Provide the (x, y) coordinate of the cell's center where the given text is located.  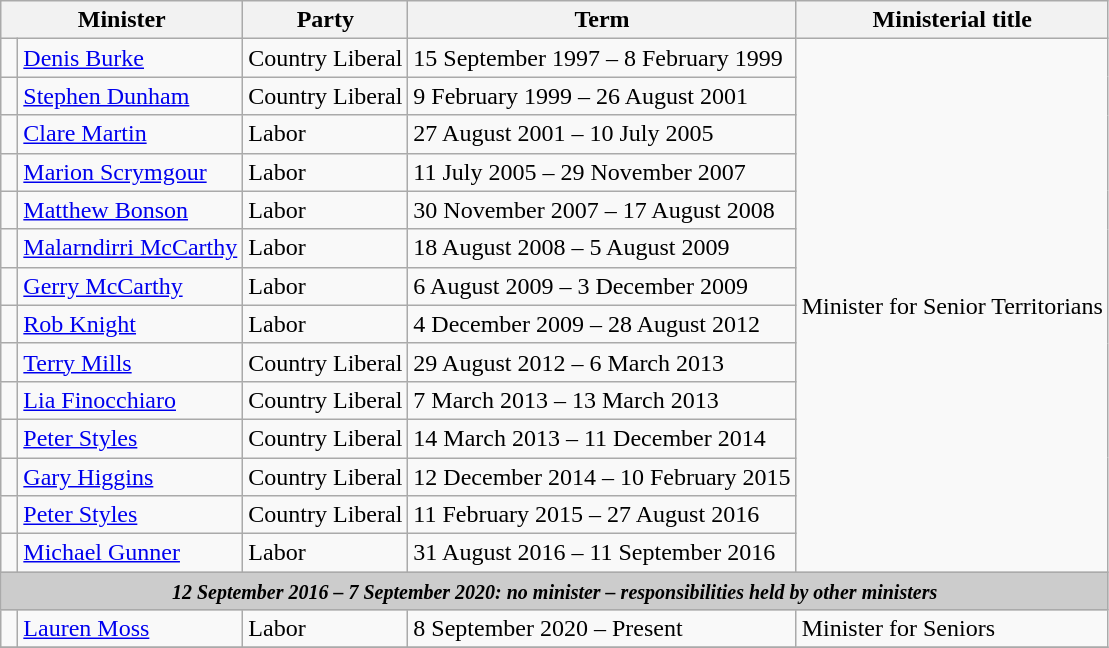
14 March 2013 – 11 December 2014 (602, 438)
Party (326, 20)
Gerry McCarthy (130, 286)
Clare Martin (130, 134)
Marion Scrymgour (130, 172)
6 August 2009 – 3 December 2009 (602, 286)
15 September 1997 – 8 February 1999 (602, 58)
Denis Burke (130, 58)
Rob Knight (130, 324)
Minister for Senior Territorians (952, 306)
Ministerial title (952, 20)
11 February 2015 – 27 August 2016 (602, 515)
27 August 2001 – 10 July 2005 (602, 134)
12 December 2014 – 10 February 2015 (602, 477)
18 August 2008 – 5 August 2009 (602, 248)
Michael Gunner (130, 553)
Malarndirri McCarthy (130, 248)
Lia Finocchiaro (130, 400)
30 November 2007 – 17 August 2008 (602, 210)
Terry Mills (130, 362)
8 September 2020 – Present (602, 629)
Lauren Moss (130, 629)
Stephen Dunham (130, 96)
Minister for Seniors (952, 629)
29 August 2012 – 6 March 2013 (602, 362)
Minister (122, 20)
Gary Higgins (130, 477)
7 March 2013 – 13 March 2013 (602, 400)
31 August 2016 – 11 September 2016 (602, 553)
Matthew Bonson (130, 210)
Term (602, 20)
4 December 2009 – 28 August 2012 (602, 324)
12 September 2016 – 7 September 2020: no minister – responsibilities held by other ministers (555, 591)
9 February 1999 – 26 August 2001 (602, 96)
11 July 2005 – 29 November 2007 (602, 172)
